Detect which cell encompasses the target text, then output its (X, Y) center coordinate. 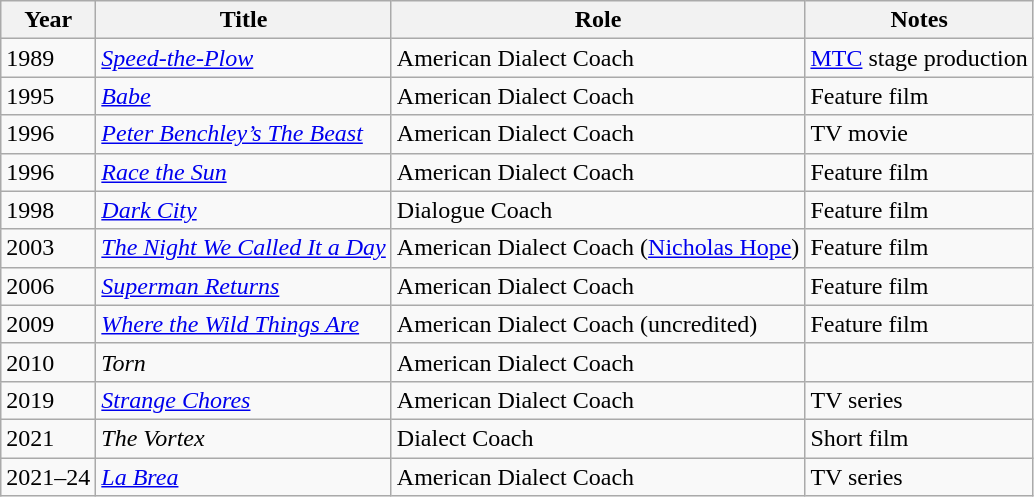
2021–24 (48, 477)
Speed-the-Plow (244, 58)
2003 (48, 248)
Year (48, 20)
Dark City (244, 210)
American Dialect Coach (uncredited) (598, 324)
Notes (919, 20)
Strange Chores (244, 400)
Role (598, 20)
The Night We Called It a Day (244, 248)
2021 (48, 438)
The Vortex (244, 438)
Race the Sun (244, 172)
American Dialect Coach (Nicholas Hope) (598, 248)
2019 (48, 400)
1989 (48, 58)
Peter Benchley’s The Beast (244, 134)
Title (244, 20)
Short film (919, 438)
1995 (48, 96)
Dialogue Coach (598, 210)
Torn (244, 362)
Superman Returns (244, 286)
Babe (244, 96)
La Brea (244, 477)
Where the Wild Things Are (244, 324)
2009 (48, 324)
TV movie (919, 134)
Dialect Coach (598, 438)
1998 (48, 210)
MTC stage production (919, 58)
2010 (48, 362)
2006 (48, 286)
